Scan for the cell matching the given text and deliver its [X, Y] coordinate at center. 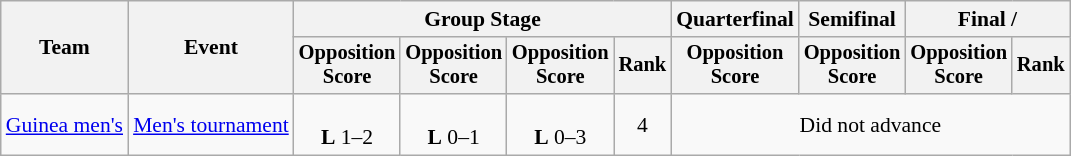
Group Stage [482, 19]
Semifinal [852, 19]
Guinea men's [64, 124]
Quarterfinal [735, 19]
4 [643, 124]
Men's tournament [211, 124]
L 0–3 [560, 124]
L 1–2 [348, 124]
Event [211, 48]
L 0–1 [454, 124]
Team [64, 48]
Final / [987, 19]
Did not advance [870, 124]
